Find where the given text appears and provide that cell's center as (x, y) coordinate. 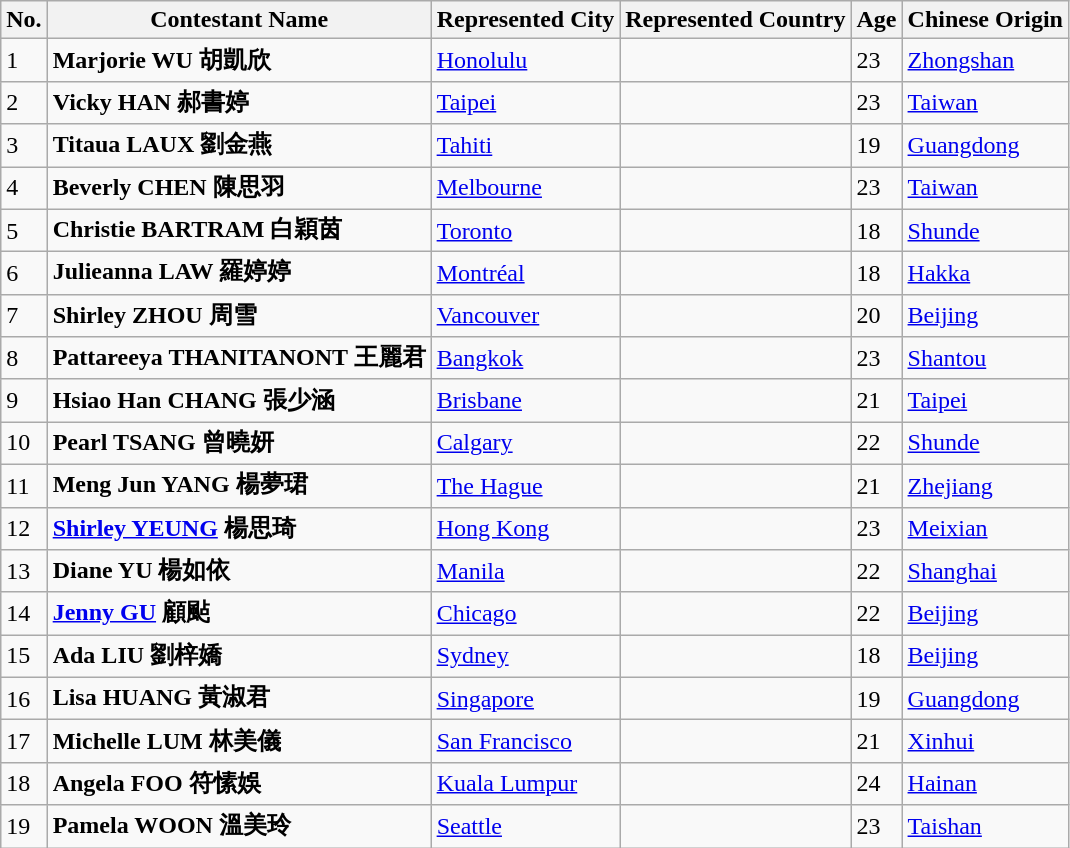
Montréal (526, 274)
15 (24, 656)
4 (24, 188)
Angela FOO 符愫娛 (239, 784)
Zhongshan (985, 60)
Ada LIU 劉梓嬌 (239, 656)
Represented City (526, 20)
5 (24, 230)
Sydney (526, 656)
Taishan (985, 826)
Seattle (526, 826)
Age (876, 20)
Shirley ZHOU 周雪 (239, 316)
Titaua LAUX 劉金燕 (239, 146)
Vicky HAN 郝書婷 (239, 102)
10 (24, 444)
11 (24, 486)
Pamela WOON 溫美玲 (239, 826)
14 (24, 614)
Meng Jun YANG 楊夢珺 (239, 486)
17 (24, 742)
16 (24, 698)
No. (24, 20)
Calgary (526, 444)
7 (24, 316)
Toronto (526, 230)
Melbourne (526, 188)
Xinhui (985, 742)
Julieanna LAW 羅婷婷 (239, 274)
Singapore (526, 698)
20 (876, 316)
Hakka (985, 274)
6 (24, 274)
Vancouver (526, 316)
Zhejiang (985, 486)
1 (24, 60)
Meixian (985, 528)
The Hague (526, 486)
13 (24, 572)
2 (24, 102)
Hainan (985, 784)
Tahiti (526, 146)
Represented Country (736, 20)
Pearl TSANG 曾曉妍 (239, 444)
Lisa HUANG 黃淑君 (239, 698)
Brisbane (526, 400)
Marjorie WU 胡凱欣 (239, 60)
Pattareeya THANITANONT 王麗君 (239, 358)
Shanghai (985, 572)
Christie BARTRAM 白穎茵 (239, 230)
Hong Kong (526, 528)
Bangkok (526, 358)
Honolulu (526, 60)
Beverly CHEN 陳思羽 (239, 188)
Hsiao Han CHANG 張少涵 (239, 400)
24 (876, 784)
Kuala Lumpur (526, 784)
Contestant Name (239, 20)
Diane YU 楊如依 (239, 572)
Chinese Origin (985, 20)
Michelle LUM 林美儀 (239, 742)
Jenny GU 顧颭 (239, 614)
12 (24, 528)
San Francisco (526, 742)
Chicago (526, 614)
Shantou (985, 358)
Shirley YEUNG 楊思琦 (239, 528)
9 (24, 400)
Manila (526, 572)
8 (24, 358)
3 (24, 146)
